Identify which cell holds the provided text, then report its [x, y] central coordinate. 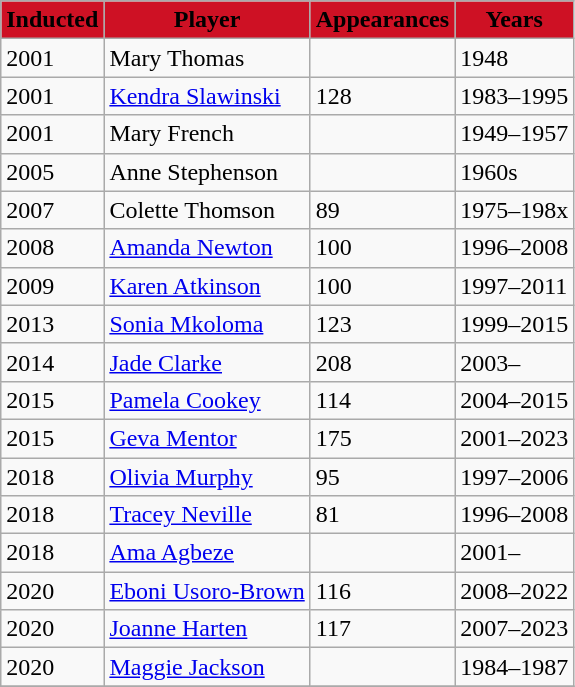
Pamela Cookey [207, 400]
116 [382, 591]
2008 [52, 248]
Eboni Usoro-Brown [207, 591]
Player [207, 20]
Joanne Harten [207, 629]
114 [382, 400]
175 [382, 438]
Mary Thomas [207, 58]
1984–1987 [514, 667]
1948 [514, 58]
Kendra Slawinski [207, 96]
1975–198x [514, 210]
208 [382, 362]
128 [382, 96]
2001–2023 [514, 438]
123 [382, 324]
Olivia Murphy [207, 477]
89 [382, 210]
Appearances [382, 20]
1949–1957 [514, 134]
2005 [52, 172]
Tracey Neville [207, 515]
1960s [514, 172]
2001– [514, 553]
2007–2023 [514, 629]
Karen Atkinson [207, 286]
Amanda Newton [207, 248]
Years [514, 20]
117 [382, 629]
2014 [52, 362]
2003– [514, 362]
1997–2006 [514, 477]
Geva Mentor [207, 438]
Sonia Mkoloma [207, 324]
2004–2015 [514, 400]
Jade Clarke [207, 362]
Anne Stephenson [207, 172]
2009 [52, 286]
Maggie Jackson [207, 667]
81 [382, 515]
Ama Agbeze [207, 553]
Mary French [207, 134]
1999–2015 [514, 324]
1997–2011 [514, 286]
2013 [52, 324]
95 [382, 477]
Inducted [52, 20]
Colette Thomson [207, 210]
2007 [52, 210]
2008–2022 [514, 591]
1983–1995 [514, 96]
